Provide the (X, Y) coordinate of the cell's center where the given text is located.  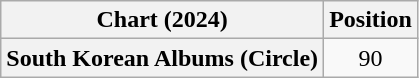
Position (371, 20)
South Korean Albums (Circle) (162, 58)
Chart (2024) (162, 20)
90 (371, 58)
